Locate the cell with the specified text and output its [x, y] center coordinate. 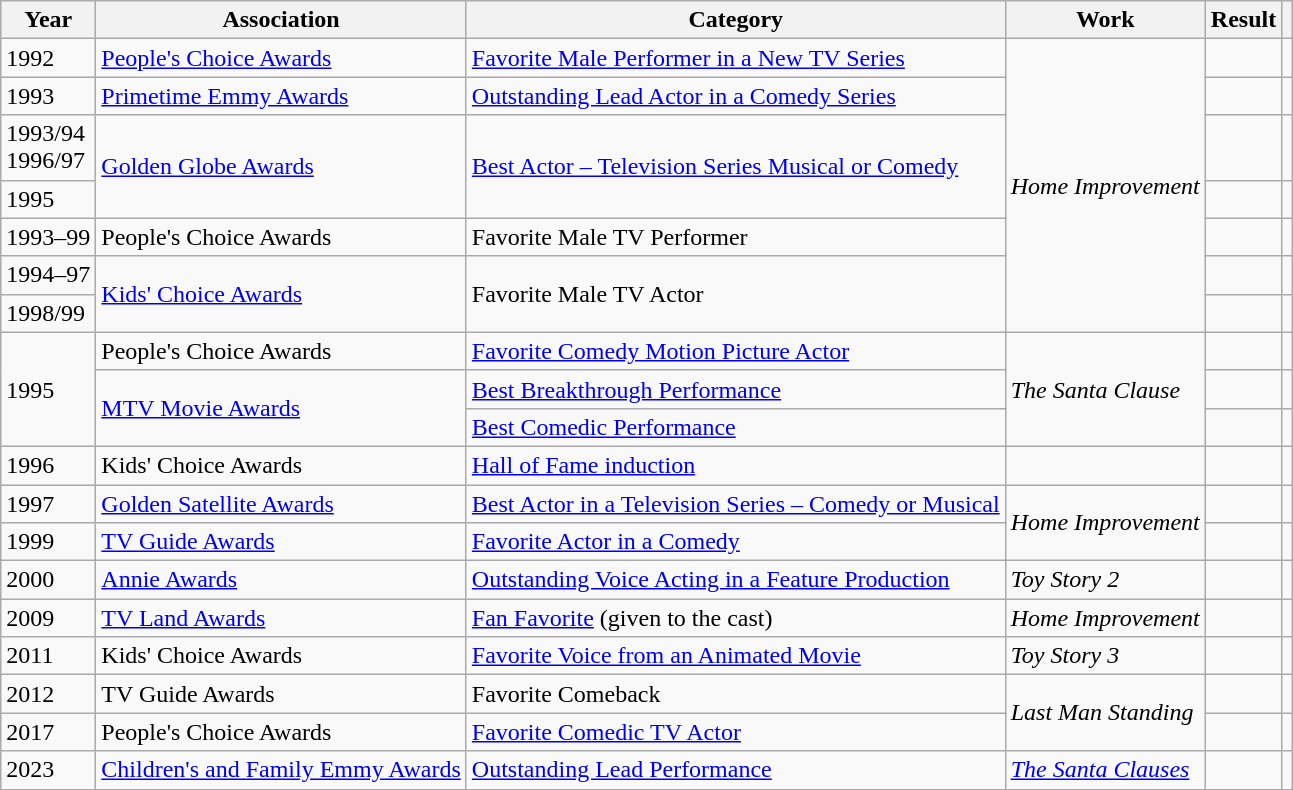
Favorite Male TV Actor [736, 294]
2000 [48, 580]
Toy Story 2 [1105, 580]
Result [1243, 20]
TV Land Awards [281, 618]
MTV Movie Awards [281, 408]
Best Actor in a Television Series – Comedy or Musical [736, 503]
Work [1105, 20]
Children's and Family Emmy Awards [281, 770]
Association [281, 20]
2023 [48, 770]
The Santa Clauses [1105, 770]
1994–97 [48, 275]
1999 [48, 542]
Toy Story 3 [1105, 656]
Primetime Emmy Awards [281, 96]
Best Breakthrough Performance [736, 389]
Outstanding Lead Performance [736, 770]
2011 [48, 656]
Best Actor – Television Series Musical or Comedy [736, 166]
Annie Awards [281, 580]
1993/941996/97 [48, 148]
Favorite Comedic TV Actor [736, 732]
1992 [48, 58]
Fan Favorite (given to the cast) [736, 618]
Best Comedic Performance [736, 427]
2017 [48, 732]
Favorite Voice from an Animated Movie [736, 656]
Outstanding Lead Actor in a Comedy Series [736, 96]
1996 [48, 465]
1993 [48, 96]
The Santa Clause [1105, 389]
1998/99 [48, 313]
Favorite Male Performer in a New TV Series [736, 58]
Favorite Actor in a Comedy [736, 542]
Category [736, 20]
Outstanding Voice Acting in a Feature Production [736, 580]
Golden Satellite Awards [281, 503]
Year [48, 20]
Golden Globe Awards [281, 166]
2009 [48, 618]
2012 [48, 694]
1997 [48, 503]
Hall of Fame induction [736, 465]
Last Man Standing [1105, 713]
1993–99 [48, 237]
Favorite Male TV Performer [736, 237]
Favorite Comedy Motion Picture Actor [736, 351]
Favorite Comeback [736, 694]
